From the cell containing the given text, extract its center point as (X, Y) coordinate. 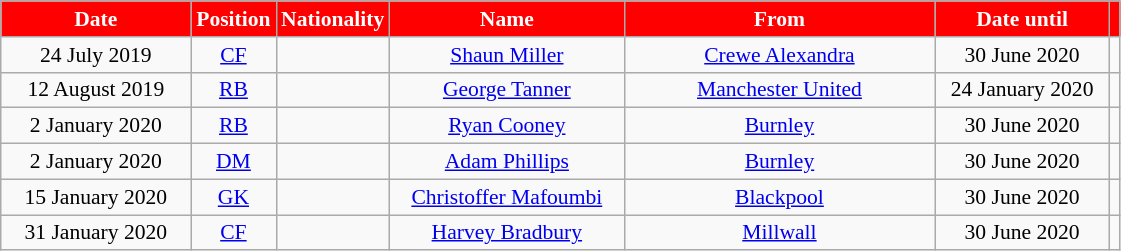
From (779, 19)
Millwall (779, 233)
GK (234, 197)
24 January 2020 (1022, 90)
Manchester United (779, 90)
Date until (1022, 19)
Adam Phillips (506, 162)
12 August 2019 (96, 90)
Blackpool (779, 197)
15 January 2020 (96, 197)
Christoffer Mafoumbi (506, 197)
Position (234, 19)
Crewe Alexandra (779, 55)
Shaun Miller (506, 55)
George Tanner (506, 90)
Ryan Cooney (506, 126)
DM (234, 162)
31 January 2020 (96, 233)
24 July 2019 (96, 55)
Harvey Bradbury (506, 233)
Date (96, 19)
Nationality (332, 19)
Name (506, 19)
